Locate the cell with the specified text and output its [x, y] center coordinate. 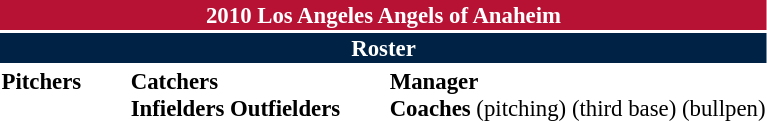
2010 Los Angeles Angels of Anaheim [384, 15]
Roster [384, 48]
